Return the [x, y] coordinate for the center point of the cell that contains the specified text.  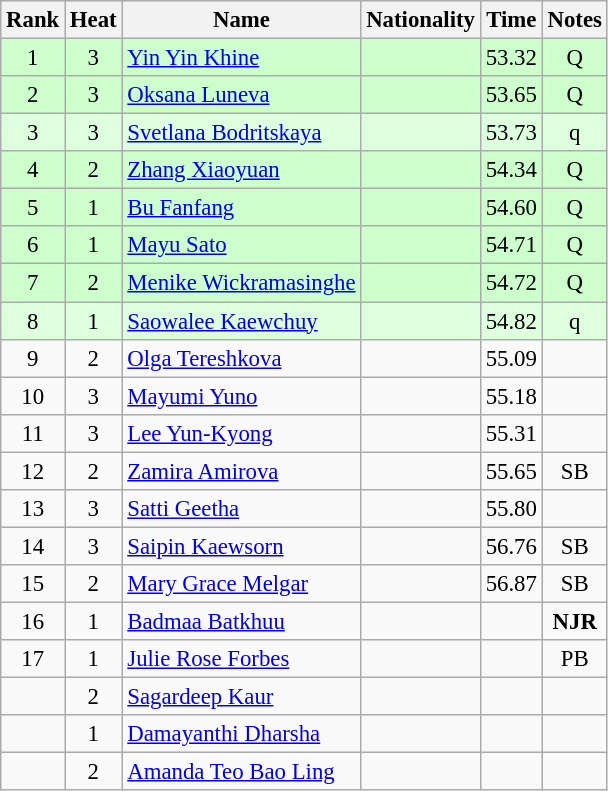
Julie Rose Forbes [242, 659]
55.31 [511, 433]
Bu Fanfang [242, 208]
10 [33, 396]
54.71 [511, 245]
Heat [94, 20]
Lee Yun-Kyong [242, 433]
Menike Wickramasinghe [242, 283]
5 [33, 208]
Damayanthi Dharsha [242, 734]
Saipin Kaewsorn [242, 546]
54.72 [511, 283]
Yin Yin Khine [242, 58]
Nationality [420, 20]
Satti Geetha [242, 509]
Rank [33, 20]
8 [33, 321]
Zamira Amirova [242, 471]
13 [33, 509]
56.76 [511, 546]
54.82 [511, 321]
55.09 [511, 358]
6 [33, 245]
Badmaa Batkhuu [242, 621]
Oksana Luneva [242, 95]
Svetlana Bodritskaya [242, 133]
54.60 [511, 208]
53.73 [511, 133]
Zhang Xiaoyuan [242, 170]
16 [33, 621]
Mary Grace Melgar [242, 584]
NJR [574, 621]
55.65 [511, 471]
53.65 [511, 95]
15 [33, 584]
PB [574, 659]
17 [33, 659]
Olga Tereshkova [242, 358]
Mayumi Yuno [242, 396]
9 [33, 358]
Sagardeep Kaur [242, 697]
4 [33, 170]
55.18 [511, 396]
54.34 [511, 170]
Notes [574, 20]
7 [33, 283]
53.32 [511, 58]
Time [511, 20]
Mayu Sato [242, 245]
56.87 [511, 584]
Saowalee Kaewchuy [242, 321]
Amanda Teo Bao Ling [242, 772]
12 [33, 471]
14 [33, 546]
55.80 [511, 509]
11 [33, 433]
Name [242, 20]
